Pinpoint the cell where the given text exists, returning its [x, y] midpoint coordinate. 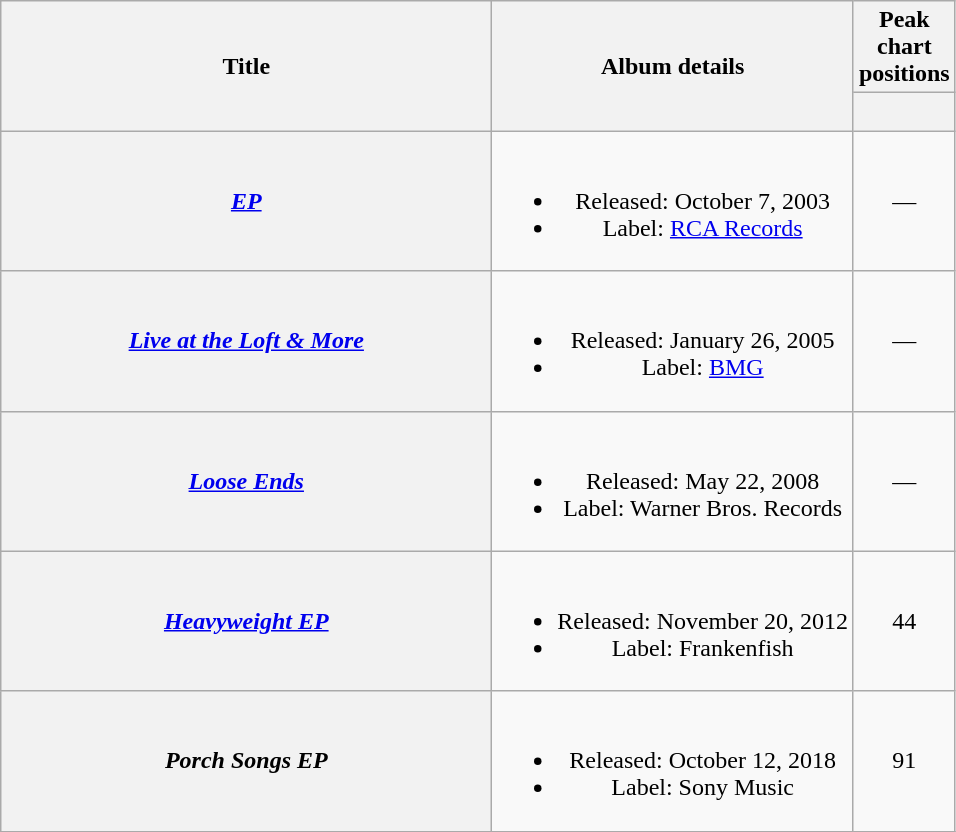
Album details [673, 66]
Title [246, 66]
Released: January 26, 2005Label: BMG [673, 341]
Live at the Loft & More [246, 341]
Released: October 7, 2003Label: RCA Records [673, 201]
Loose Ends [246, 481]
Released: October 12, 2018Label: Sony Music [673, 761]
Released: May 22, 2008Label: Warner Bros. Records [673, 481]
Released: November 20, 2012Label: Frankenfish [673, 621]
91 [904, 761]
Porch Songs EP [246, 761]
Peak chart positions [904, 47]
44 [904, 621]
Heavyweight EP [246, 621]
EP [246, 201]
